Return (x, y) of the center of cell containing provided text 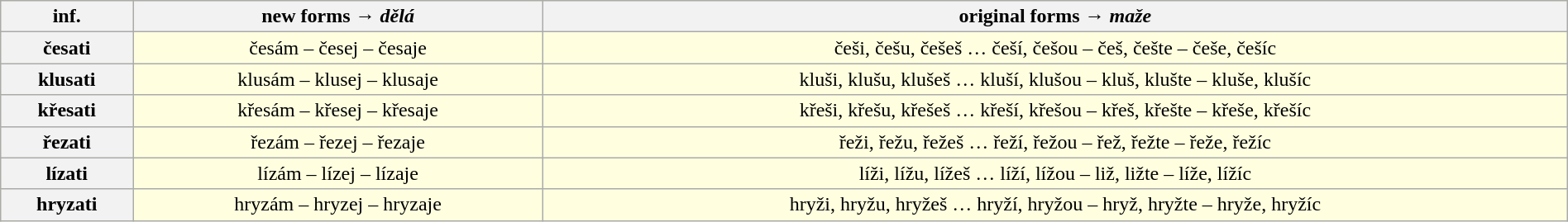
klusám – klusej – klusaje (338, 79)
original forms → maže (1055, 17)
líži, lížu, lížeš … líží, lížou – liž, ližte – líže, lížíc (1055, 173)
češi, češu, češeš … češí, češou – češ, češte – češe, češíc (1055, 48)
hryzám – hryzej – hryzaje (338, 205)
lízám – lízej – lízaje (338, 173)
hryzati (67, 205)
lízati (67, 173)
kluši, klušu, klušeš … kluší, klušou – kluš, klušte – kluše, klušíc (1055, 79)
křeši, křešu, křešeš … křeší, křešou – křeš, křešte – křeše, křešíc (1055, 111)
česám – česej – česaje (338, 48)
křesati (67, 111)
křesám – křesej – křesaje (338, 111)
hryži, hryžu, hryžeš … hryží, hryžou – hryž, hryžte – hryže, hryžíc (1055, 205)
česati (67, 48)
řezám – řezej – řezaje (338, 142)
klusati (67, 79)
řezati (67, 142)
řeži, řežu, řežeš … řeží, řežou – řež, řežte – řeže, řežíc (1055, 142)
inf. (67, 17)
new forms → dělá (338, 17)
